From the cell containing the given text, extract its center point as (x, y) coordinate. 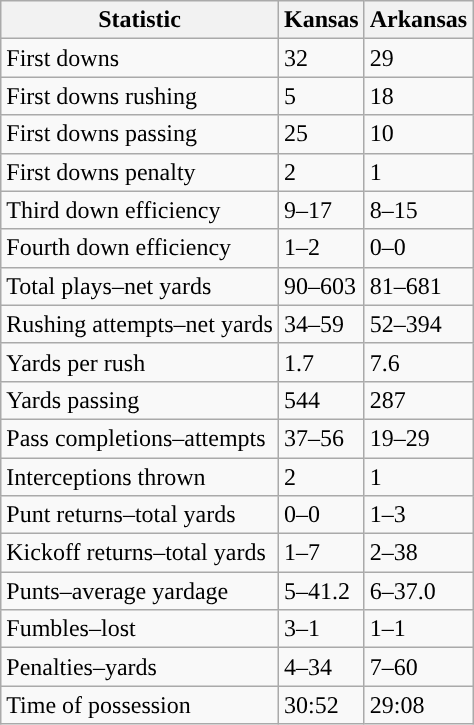
3–1 (321, 629)
First downs penalty (140, 172)
30:52 (321, 705)
Arkansas (418, 20)
7–60 (418, 667)
First downs rushing (140, 96)
Interceptions thrown (140, 477)
Kickoff returns–total yards (140, 553)
Fourth down efficiency (140, 248)
19–29 (418, 438)
52–394 (418, 324)
2–38 (418, 553)
Penalties–yards (140, 667)
1–3 (418, 515)
29 (418, 58)
1–2 (321, 248)
287 (418, 400)
Yards passing (140, 400)
Third down efficiency (140, 210)
25 (321, 134)
37–56 (321, 438)
29:08 (418, 705)
1–7 (321, 553)
34–59 (321, 324)
Yards per rush (140, 362)
4–34 (321, 667)
1.7 (321, 362)
5–41.2 (321, 591)
5 (321, 96)
Time of possession (140, 705)
Rushing attempts–net yards (140, 324)
6–37.0 (418, 591)
10 (418, 134)
7.6 (418, 362)
Statistic (140, 20)
8–15 (418, 210)
Pass completions–attempts (140, 438)
9–17 (321, 210)
32 (321, 58)
90–603 (321, 286)
81–681 (418, 286)
Punt returns–total yards (140, 515)
1–1 (418, 629)
First downs passing (140, 134)
Kansas (321, 20)
First downs (140, 58)
544 (321, 400)
Punts–average yardage (140, 591)
Fumbles–lost (140, 629)
Total plays–net yards (140, 286)
18 (418, 96)
